From the cell containing the given text, extract its center point as [x, y] coordinate. 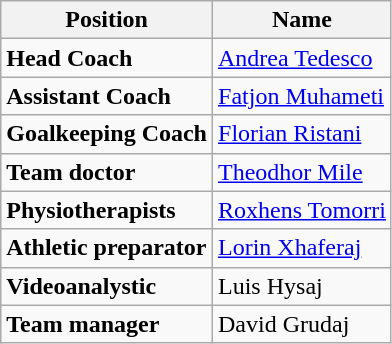
Athletic preparator [107, 248]
David Grudaj [302, 324]
Andrea Tedesco [302, 58]
Fatjon Muhameti [302, 96]
Luis Hysaj [302, 286]
Roxhens Tomorri [302, 210]
Florian Ristani [302, 134]
Assistant Coach [107, 96]
Name [302, 20]
Videoanalystic [107, 286]
Goalkeeping Coach [107, 134]
Theodhor Mile [302, 172]
Team doctor [107, 172]
Team manager [107, 324]
Physiotherapists [107, 210]
Lorin Xhaferaj [302, 248]
Position [107, 20]
Head Coach [107, 58]
